Search for the cell housing the specified text and yield its (X, Y) center coordinate. 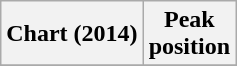
Chart (2014) (72, 34)
Peakposition (189, 34)
